Extract the (x, y) coordinate from the center of the cell holding the provided text.  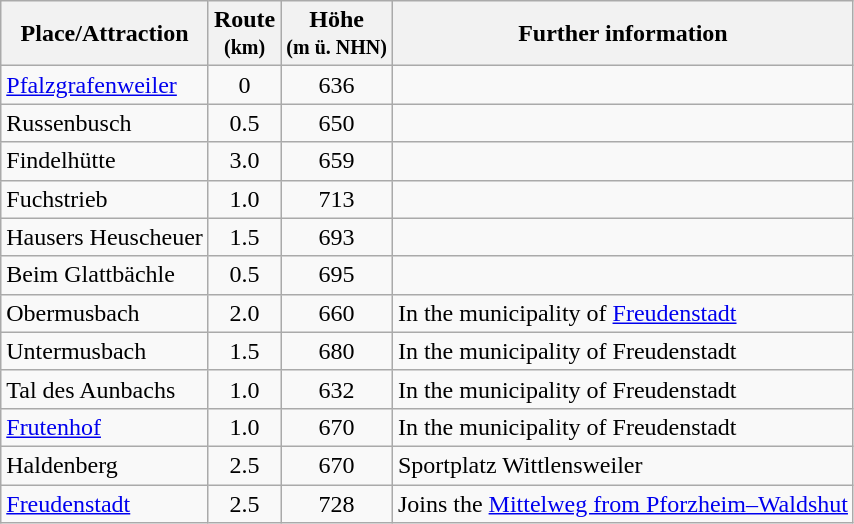
Höhe(m ü. NHN) (337, 34)
632 (337, 389)
713 (337, 199)
Joins the Mittelweg from Pforzheim–Waldshut (622, 503)
Untermusbach (105, 351)
Beim Glattbächle (105, 275)
Pfalzgrafenweiler (105, 85)
693 (337, 237)
680 (337, 351)
Haldenberg (105, 465)
728 (337, 503)
659 (337, 161)
Fuchstrieb (105, 199)
695 (337, 275)
660 (337, 313)
Findelhütte (105, 161)
Tal des Aunbachs (105, 389)
0 (244, 85)
Route(km) (244, 34)
Russenbusch (105, 123)
Place/Attraction (105, 34)
Freudenstadt (105, 503)
Obermusbach (105, 313)
Further information (622, 34)
650 (337, 123)
Sportplatz Wittlensweiler (622, 465)
3.0 (244, 161)
Hausers Heuscheuer (105, 237)
Frutenhof (105, 427)
636 (337, 85)
2.0 (244, 313)
